Provide the (x, y) coordinate of the cell's center where the given text is located.  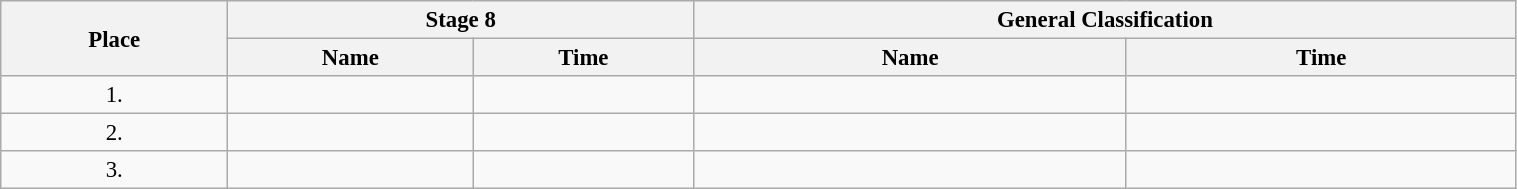
3. (114, 170)
Stage 8 (461, 20)
2. (114, 133)
General Classification (1105, 20)
1. (114, 95)
Place (114, 38)
